Find where the given text appears and provide that cell's center as [X, Y] coordinate. 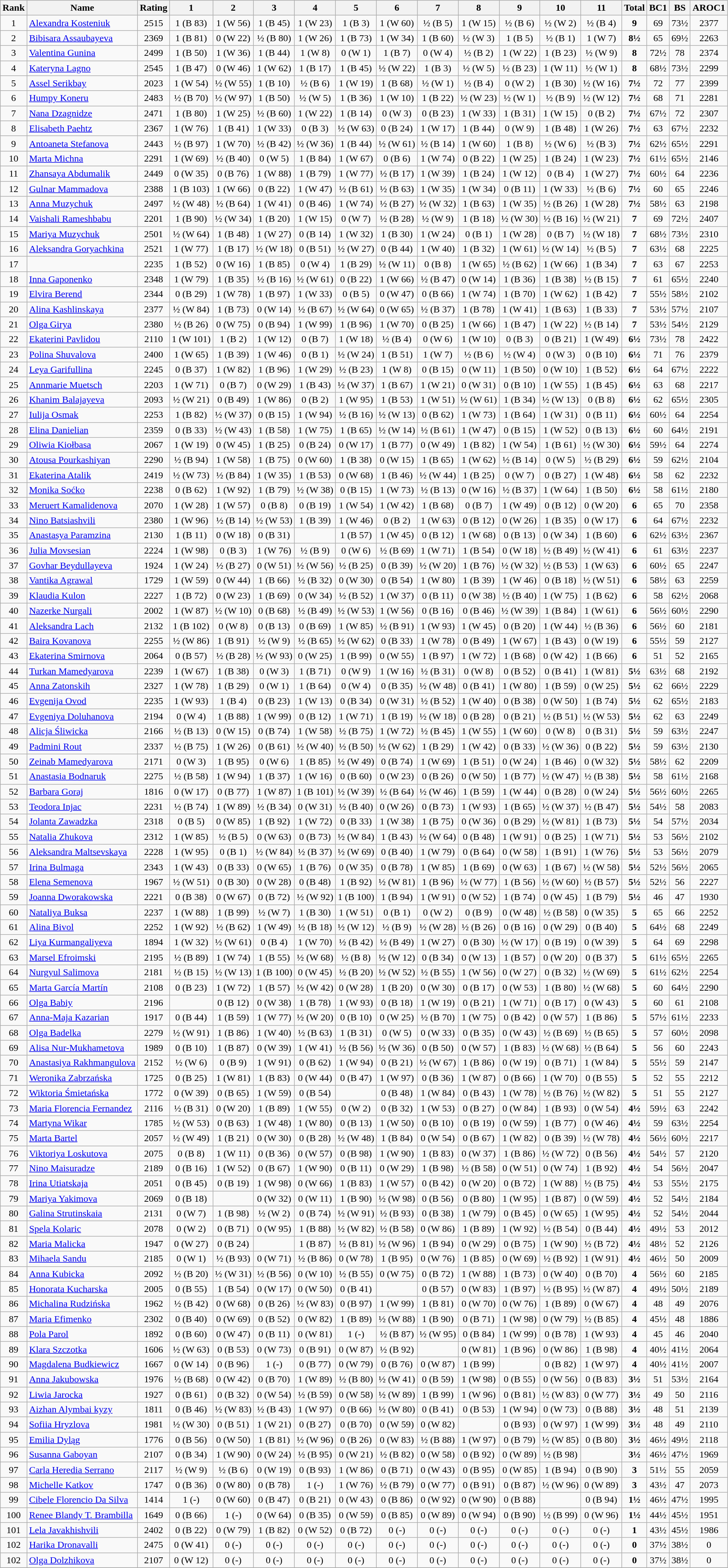
Anna Zatonskih [82, 686]
0 (B 82) [560, 1364]
2419 [154, 475]
Klara Szczotka [82, 1349]
Viktoriya Loskutova [82, 1153]
½ (W 60) [560, 882]
2120 [709, 1153]
Gulnar Mammadova [82, 189]
97 [13, 1470]
Spela Kolaric [82, 1229]
1 (B 62) [601, 596]
Zeinab Mamedyarova [82, 761]
½ (W 93) [274, 656]
1725 [154, 1078]
½ (W 38) [315, 490]
1 (W 18) [356, 339]
Alexandra Kosteniuk [82, 23]
69½ [680, 38]
½ (W 77) [478, 882]
0 (B 81) [520, 1394]
1995 [709, 1500]
2374 [709, 53]
0 (B 96) [233, 1364]
2310 [709, 234]
Mariya Yakimova [82, 1199]
2305 [709, 400]
2093 [154, 400]
0 (B 83) [601, 1379]
Ekaterina Smirnova [82, 656]
½ (W 42) [315, 988]
Zhansaya Abdumalik [82, 173]
2147 [709, 1063]
44½ [658, 1515]
42 [13, 641]
2051 [154, 1184]
85 [13, 1289]
35 [13, 535]
2126 [709, 1244]
Harika Dronavalli [82, 1545]
½ (B 34) [274, 807]
2327 [154, 686]
83 [13, 1259]
0 (W 66) [315, 1184]
0 (B 50) [438, 1048]
Martyna Wikar [82, 1123]
2501 [154, 234]
2229 [709, 686]
93 [13, 1410]
0 (B 85) [397, 1515]
2449 [154, 173]
½ (W 97) [233, 98]
1 (B 101) [315, 792]
1 (B 23) [560, 53]
36 [13, 550]
84 [13, 1274]
Maria Malicka [82, 1244]
1 (B 56) [520, 882]
½ (B 84) [233, 475]
2168 [709, 776]
2201 [154, 219]
Alina Bivol [82, 927]
0 (W 49) [438, 445]
38 [13, 580]
½ (B 50) [356, 746]
99 [13, 1500]
1951 [709, 1515]
0 (W 56) [560, 1379]
2175 [709, 1184]
Antoaneta Stefanova [82, 143]
½ (B 86) [315, 1259]
74 [13, 1123]
0 (B 65) [233, 1093]
2007 [709, 1364]
½ (B 59) [315, 1394]
15 [13, 234]
½ (B 25) [356, 565]
2233 [709, 1018]
2194 [154, 716]
1 (B 5) [520, 38]
Anastasya Paramzina [82, 535]
½ (W 22) [397, 68]
Elvira Berend [82, 294]
½ (B 3) [601, 143]
1930 [709, 897]
2034 [709, 822]
82 [13, 1244]
1 (W 37) [397, 596]
0 (B 92) [478, 1455]
2259 [709, 580]
Anna Muzychuk [82, 204]
2236 [709, 173]
2221 [154, 897]
Humpy Koneru [82, 98]
Michalina Rudzińska [82, 1304]
½ (B 99) [560, 1515]
2047 [709, 1168]
2118 [709, 1440]
14 [13, 219]
20 [13, 309]
½ (W 40) [315, 746]
0 (B 59) [438, 1379]
2343 [154, 867]
½ (W 89) [397, 1394]
0 (B 95) [478, 1470]
1 (B 58) [274, 430]
Natalia Zhukova [82, 837]
34 [13, 520]
½ (B 76) [560, 1093]
Carla Heredia Serrano [82, 1470]
Mihaela Sandu [82, 1259]
33 [13, 505]
2240 [709, 279]
Renee Blandy T. Brambilla [82, 1515]
2263 [709, 38]
2132 [154, 626]
2369 [154, 38]
2212 [709, 1078]
2002 [154, 611]
Michelle Katkov [82, 1485]
Pola Parol [82, 1334]
2224 [154, 550]
100 [13, 1515]
96 [13, 1455]
1 (B 41) [233, 128]
1649 [154, 1515]
2399 [709, 83]
0 (W 40) [560, 1274]
½ (B 74) [191, 807]
Susanna Gaboyan [82, 1455]
86 [13, 1304]
1 (B 8) [520, 143]
Aleksandra Lach [82, 626]
75 [13, 1138]
Aleksandra Goryachkina [82, 249]
2255 [154, 641]
½ (B 88) [438, 1440]
½ (B 91) [397, 626]
Kateryna Lagno [82, 68]
1 (W 36) [233, 53]
Elina Danielian [82, 430]
½ (W 24) [356, 354]
2023 [154, 83]
0 (B 68) [274, 611]
1 (B 42) [601, 294]
Marsel Efroimski [82, 957]
½ (B 94) [191, 460]
Barbara Goraj [82, 792]
1947 [154, 1244]
Khanim Balajayeva [82, 400]
Vantika Agrawal [82, 580]
½ (W 88) [397, 1319]
Emilia Dyląg [82, 1440]
2302 [154, 1319]
Maria Florencia Fernandez [82, 1108]
22 [13, 339]
½ (W 3) [478, 38]
0 (W 37) [478, 1153]
AROC1 [709, 8]
1 (B 32) [478, 249]
2068 [709, 596]
27 [13, 415]
12 [13, 189]
1927 [154, 1394]
½ (B 72) [601, 1244]
1886 [709, 1319]
2497 [154, 204]
Anastasiya Rakhmangulova [82, 1063]
Sofiia Hryzlova [82, 1425]
½ (W 28) [438, 927]
0 (B 69) [315, 626]
1772 [154, 1093]
1 (B 72) [191, 596]
Atousa Pourkashiyan [82, 460]
1 (B 33) [601, 309]
½ (W 78) [601, 1138]
1 (B 61) [560, 445]
Vaishali Rameshbabu [82, 219]
½ (W 31) [233, 1274]
½ (W 46) [438, 792]
95 [13, 1440]
½ (W 73) [191, 475]
0 (B 64) [478, 852]
2242 [709, 1108]
1962 [154, 1304]
½ (W 55) [233, 83]
0 (W 21) [356, 1455]
2171 [154, 761]
1924 [154, 565]
1785 [154, 1123]
98 [13, 1485]
13 [13, 204]
½ (B 68) [191, 1379]
2183 [709, 701]
87 [13, 1319]
2203 [154, 384]
0 (W 13) [478, 957]
0 (B 20) [520, 626]
29 [13, 445]
½ (W 98) [397, 1199]
Ekaterina Atalik [82, 475]
Alisa Nur-Mukhametova [82, 1048]
½ (W 87) [601, 1289]
0 (W 74) [560, 1168]
Oliwia Kiołbasa [82, 445]
0 (W 64) [274, 1515]
Joanna Dworakowska [82, 897]
½ (B 1) [560, 38]
0 (B 86) [397, 1500]
Valentina Gunina [82, 53]
73 [13, 1108]
½ (W 11) [397, 264]
2483 [154, 98]
Klaudia Kulon [82, 596]
Liya Kurmangaliyeva [82, 942]
Teodora Injac [82, 807]
2005 [154, 1289]
Anastasia Bodnaruk [82, 776]
2166 [154, 731]
Nana Dzagnidze [82, 113]
½ (B 17) [397, 173]
2078 [154, 1229]
0 (B 87) [520, 1485]
101 [13, 1530]
1 (B 55) [274, 957]
2515 [154, 23]
2059 [709, 1470]
Olga Badelka [82, 1033]
1 (B 11) [191, 535]
1894 [154, 942]
48½ [658, 1244]
0 (B 75) [520, 1244]
Weronika Zabrzańska [82, 1078]
Baira Kovanova [82, 641]
1811 [154, 1410]
0 (B 97) [356, 1304]
½ (B 98) [560, 1455]
½ (W 86) [191, 641]
½ (B 32) [315, 580]
Liwia Jarocka [82, 1394]
2040 [709, 1334]
Aleksandra Maltsevskaya [82, 852]
½ (W 7) [274, 912]
½ (B 45) [438, 731]
2044 [709, 1214]
Padmini Rout [82, 746]
½ (W 43) [233, 430]
Assel Serikbay [82, 83]
1 (W 68) [478, 535]
0 (W 12) [191, 1560]
0 (B 14) [315, 234]
1969 [709, 1455]
BS [680, 8]
2076 [709, 1304]
½ (B 82) [397, 1455]
0 (W 53) [520, 988]
Wiktoria Śmietańska [82, 1093]
2139 [709, 1410]
½ (B 81) [356, 1244]
½ (W 16) [601, 83]
51½ [658, 1470]
½ (B 38) [601, 776]
2164 [709, 1379]
1 (B 18) [478, 219]
1 (W 17) [438, 128]
25 [13, 384]
24 [13, 369]
Irina Bulmaga [82, 867]
½ (W 56) [315, 565]
0 (W 48) [520, 912]
1 (W 43) [191, 867]
80 [13, 1214]
½ (W 23) [478, 98]
39 [13, 596]
½ (B 36) [601, 626]
2359 [154, 430]
Honorata Kucharska [82, 1289]
Monika Soćko [82, 490]
Alina Kashlinskaya [82, 309]
Irina Utiatskaja [82, 1184]
Turkan Mamedyarova [82, 671]
2209 [709, 761]
43 [13, 656]
2279 [154, 1033]
½ (W 10) [233, 611]
2057 [154, 1138]
0 (W 95) [274, 1229]
90 [13, 1364]
1917 [154, 1018]
31 [13, 475]
2337 [154, 746]
½ (B 51) [560, 716]
2146 [709, 158]
2075 [154, 1153]
2521 [154, 249]
½ (B 85) [601, 1319]
1667 [154, 1364]
Nino Maisuradze [82, 1168]
1 (W 50) [397, 1123]
1 (W 101) [191, 339]
2117 [154, 1470]
1 (B 71) [315, 671]
1 (W 31) [560, 415]
2012 [709, 1229]
2092 [154, 1274]
0 (W 90) [478, 1500]
1 (W 29) [315, 369]
0 (W 96) [601, 1515]
2222 [709, 369]
2079 [709, 852]
2184 [709, 1199]
2545 [154, 68]
1 (B 103) [191, 189]
2098 [709, 1033]
½ (B 2) [478, 53]
2228 [154, 852]
Name [82, 8]
Maria Efimenko [82, 1319]
2307 [709, 113]
2274 [709, 445]
0 (B 84) [478, 1334]
92 [13, 1394]
Marta García Martín [82, 988]
½ (B 89) [191, 957]
Jolanta Zawadzka [82, 822]
2243 [709, 1048]
2299 [709, 68]
0 (W 92) [438, 1500]
0 (B 79) [520, 1440]
2358 [709, 505]
1747 [154, 1485]
0 (W 55) [397, 656]
8½ [635, 38]
2402 [154, 1530]
1 (B 7) [397, 53]
1414 [154, 1500]
½ (W 58) [601, 867]
½ (B 29) [601, 460]
2196 [154, 1003]
½ (B 67) [315, 309]
2239 [154, 671]
Rating [154, 8]
½ (W 80) [397, 1410]
0 (W 22) [233, 38]
1 (B 22) [438, 98]
2475 [154, 1545]
0 (W 36) [478, 822]
1 (W 38) [397, 822]
2192 [709, 671]
Evgeniya Doluhanova [82, 716]
½ (B 79) [397, 1485]
Ekaterini Pavlidou [82, 339]
½ (B 60) [274, 113]
½ (W 47) [560, 776]
2073 [709, 1485]
1 (W 13) [315, 701]
0 (W 33) [438, 1033]
2246 [709, 189]
½ (W 52) [397, 972]
2245 [154, 369]
0 (B 43) [478, 1093]
2225 [709, 249]
Elisabeth Paehtz [82, 128]
41 [13, 626]
1816 [154, 792]
0 (W 94) [478, 1515]
26 [13, 400]
Anna Kubicka [82, 1274]
½ (B 43) [274, 1410]
Olga Babiy [82, 1003]
Elena Semenova [82, 882]
1776 [154, 1440]
Govhar Beydullayeva [82, 565]
Total [635, 8]
1981 [154, 1425]
1 (B 21) [233, 1138]
30 [13, 460]
66½ [680, 686]
Marta Michna [82, 158]
23 [13, 354]
Magdalena Budkiewicz [82, 1364]
2407 [709, 219]
17 [13, 264]
0 (W 78) [356, 1259]
2165 [709, 656]
Nino Batsiashvili [82, 520]
79 [13, 1199]
½ (B 57) [601, 882]
1986 [709, 1530]
1606 [154, 1349]
2069 [154, 1199]
2344 [154, 294]
2422 [709, 339]
0 (B 6) [397, 158]
½ (W 95) [438, 1334]
Olga Girya [82, 324]
½ (B 97) [191, 143]
Alicja Śliwicka [82, 731]
½ (W 92) [315, 897]
50½ [680, 1289]
½ (W 34) [233, 219]
½ (W 67) [438, 1063]
Nazerke Nurgali [82, 611]
1729 [154, 580]
28 [13, 430]
½ (B 18) [315, 927]
½ (B 87) [397, 1334]
2443 [154, 143]
Annmarie Muetsch [82, 384]
1 (B 10) [274, 83]
2104 [709, 460]
½ (B 54) [560, 1229]
2191 [709, 430]
19 [13, 294]
Polina Shuvalova [82, 354]
Aizhan Alymbai kyzy [82, 1410]
32 [13, 490]
88 [13, 1334]
BC1 [658, 8]
Julia Movsesian [82, 550]
1 (B 102) [191, 626]
1892 [154, 1334]
37 [13, 565]
2275 [154, 776]
Lela Javakhishvili [82, 1530]
0 (W 71) [274, 1259]
0 (W 70) [478, 1304]
Galina Strutinskaia [82, 1214]
½ (W 72) [560, 1153]
1967 [154, 882]
2195 [154, 957]
2388 [154, 189]
Meruert Kamalidenova [82, 505]
Anna Jakubowska [82, 1379]
2065 [709, 867]
2009 [709, 1259]
Nurgyul Salimova [82, 972]
0 (W 97) [560, 1425]
0 (W 84) [520, 1108]
0 (B 63) [233, 1123]
1989 [154, 1048]
½ (W 27) [356, 249]
18 [13, 279]
½ (B 8) [356, 957]
½ (W 44) [438, 475]
40 [13, 611]
1 (W 64) [560, 490]
2471 [154, 113]
2238 [154, 490]
½ (B 53) [560, 565]
2499 [154, 53]
2070 [154, 505]
94 [13, 1425]
½ (W 85) [560, 1440]
2129 [709, 324]
2152 [154, 1063]
1 (B 4) [233, 701]
Bibisara Assaubayeva [82, 38]
Evgenija Ovod [82, 701]
Cibele Florencio Da Silva [82, 1500]
0 (B 98) [356, 1153]
1 (B 14) [356, 113]
2348 [154, 279]
2298 [709, 942]
Iulija Osmak [82, 415]
21 [13, 324]
44 [13, 671]
Anna-Maja Kazarian [82, 1018]
1 (W 53) [438, 1108]
Nataliya Buksa [82, 912]
1 (B 19) [397, 716]
91 [13, 1379]
2131 [154, 1214]
2379 [709, 354]
Rank [13, 8]
2083 [709, 807]
½ (W 4) [520, 354]
Olga Dolzhikova [82, 1560]
2312 [154, 837]
1 (B 70) [520, 294]
1 (B 2) [233, 339]
89 [13, 1349]
Leya Garifullina [82, 369]
16 [13, 249]
2318 [154, 822]
2198 [709, 204]
1 (B 93) [560, 1108]
0 (W 80) [233, 1485]
0 (W 41) [191, 1545]
1 (B 37) [274, 776]
Inna Gaponenko [82, 279]
1976 [154, 1379]
2281 [709, 98]
81 [13, 1229]
½ (W 17) [520, 942]
Mariya Muzychuk [82, 234]
2180 [709, 490]
2400 [154, 354]
1 (W 39) [438, 173]
Marta Bartel [82, 1138]
2067 [154, 445]
2231 [154, 807]
